Return the [X, Y] coordinate for the center point of the cell that contains the specified text.  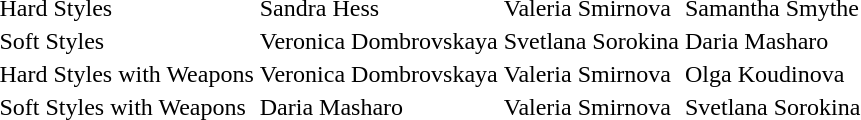
Valeria Smirnova [591, 74]
Svetlana Sorokina [591, 41]
